Find where the given text appears and provide that cell's center as (X, Y) coordinate. 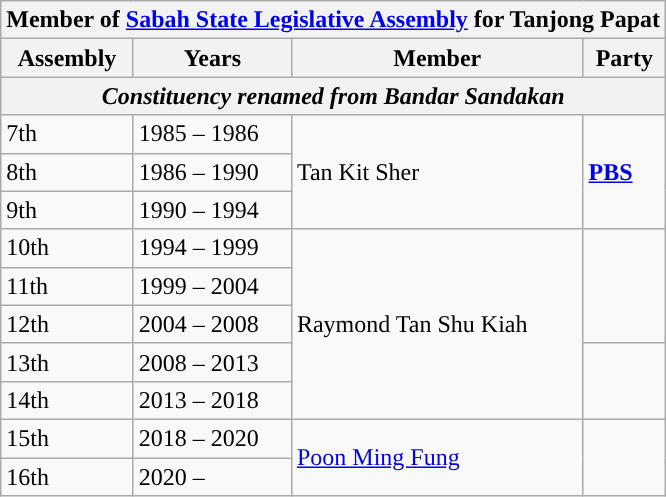
2008 – 2013 (212, 362)
15th (67, 438)
Constituency renamed from Bandar Sandakan (334, 96)
Member of Sabah State Legislative Assembly for Tanjong Papat (334, 20)
1985 – 1986 (212, 134)
8th (67, 172)
1990 – 1994 (212, 210)
7th (67, 134)
14th (67, 400)
2018 – 2020 (212, 438)
Years (212, 58)
1994 – 1999 (212, 248)
1986 – 1990 (212, 172)
Raymond Tan Shu Kiah (437, 324)
Tan Kit Sher (437, 172)
Poon Ming Fung (437, 457)
2013 – 2018 (212, 400)
2004 – 2008 (212, 324)
11th (67, 286)
9th (67, 210)
10th (67, 248)
2020 – (212, 477)
13th (67, 362)
Party (624, 58)
1999 – 2004 (212, 286)
Member (437, 58)
12th (67, 324)
Assembly (67, 58)
16th (67, 477)
PBS (624, 172)
